Capture the cell that displays the provided text and extract its (x, y) central coordinate. 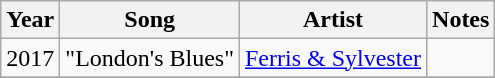
Artist (332, 20)
2017 (30, 58)
Song (150, 20)
Ferris & Sylvester (332, 58)
Year (30, 20)
Notes (461, 20)
"London's Blues" (150, 58)
